Provide the [x, y] coordinate of the cell's center where the given text is located.  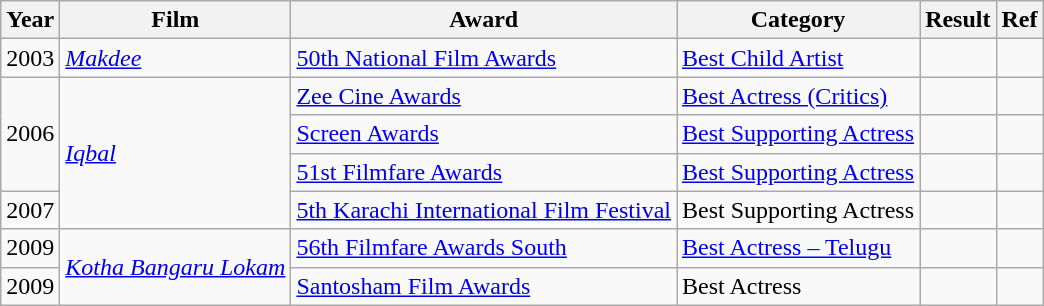
Year [30, 20]
2006 [30, 134]
Best Actress – Telugu [798, 248]
Film [176, 20]
Kotha Bangaru Lokam [176, 267]
Makdee [176, 58]
Result [958, 20]
Best Child Artist [798, 58]
Category [798, 20]
Santosham Film Awards [484, 286]
Best Actress (Critics) [798, 96]
Zee Cine Awards [484, 96]
Ref [1020, 20]
Best Actress [798, 286]
Iqbal [176, 153]
5th Karachi International Film Festival [484, 210]
51st Filmfare Awards [484, 172]
Award [484, 20]
2007 [30, 210]
56th Filmfare Awards South [484, 248]
Screen Awards [484, 134]
50th National Film Awards [484, 58]
2003 [30, 58]
